From the cell containing the given text, extract its center point as [X, Y] coordinate. 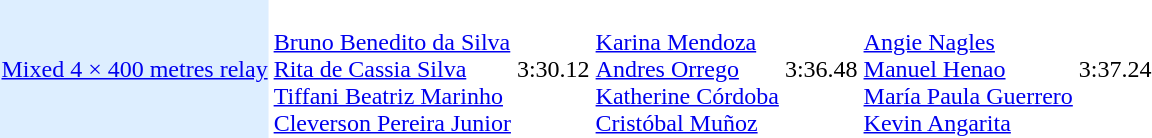
Bruno Benedito da SilvaRita de Cassia SilvaTiffani Beatriz MarinhoCleverson Pereira Junior [392, 69]
3:30.12 [553, 69]
Mixed 4 × 400 metres relay [134, 69]
Angie NaglesManuel HenaoMaría Paula GuerreroKevin Angarita [968, 69]
3:36.48 [821, 69]
Karina MendozaAndres OrregoKatherine CórdobaCristóbal Muñoz [687, 69]
